Identify which cell holds the provided text, then report its (X, Y) central coordinate. 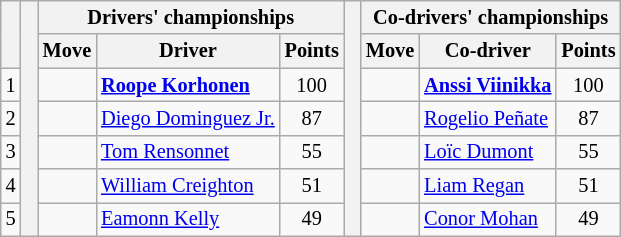
Liam Regan (488, 186)
Loïc Dumont (488, 152)
William Creighton (188, 186)
Conor Mohan (488, 219)
Co-driver (488, 51)
3 (11, 152)
Roope Korhonen (188, 85)
1 (11, 85)
Co-drivers' championships (491, 17)
4 (11, 186)
Anssi Viinikka (488, 85)
Drivers' championships (191, 17)
Tom Rensonnet (188, 152)
Rogelio Peñate (488, 118)
Driver (188, 51)
5 (11, 219)
Diego Dominguez Jr. (188, 118)
Eamonn Kelly (188, 219)
2 (11, 118)
